Provide the [x, y] coordinate of the cell's center where the given text is located.  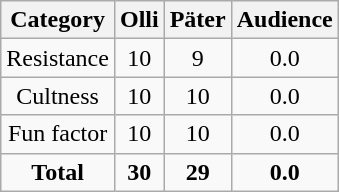
Olli [139, 20]
Audience [284, 20]
29 [198, 172]
Fun factor [58, 134]
30 [139, 172]
9 [198, 58]
Päter [198, 20]
Resistance [58, 58]
Total [58, 172]
Cultness [58, 96]
Category [58, 20]
